From the cell containing the given text, extract its center point as [X, Y] coordinate. 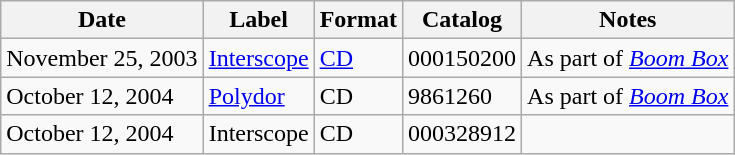
Format [358, 20]
Date [102, 20]
000150200 [462, 58]
000328912 [462, 134]
November 25, 2003 [102, 58]
9861260 [462, 96]
Label [258, 20]
Catalog [462, 20]
Notes [628, 20]
Polydor [258, 96]
